Identify which cell holds the provided text, then report its [X, Y] central coordinate. 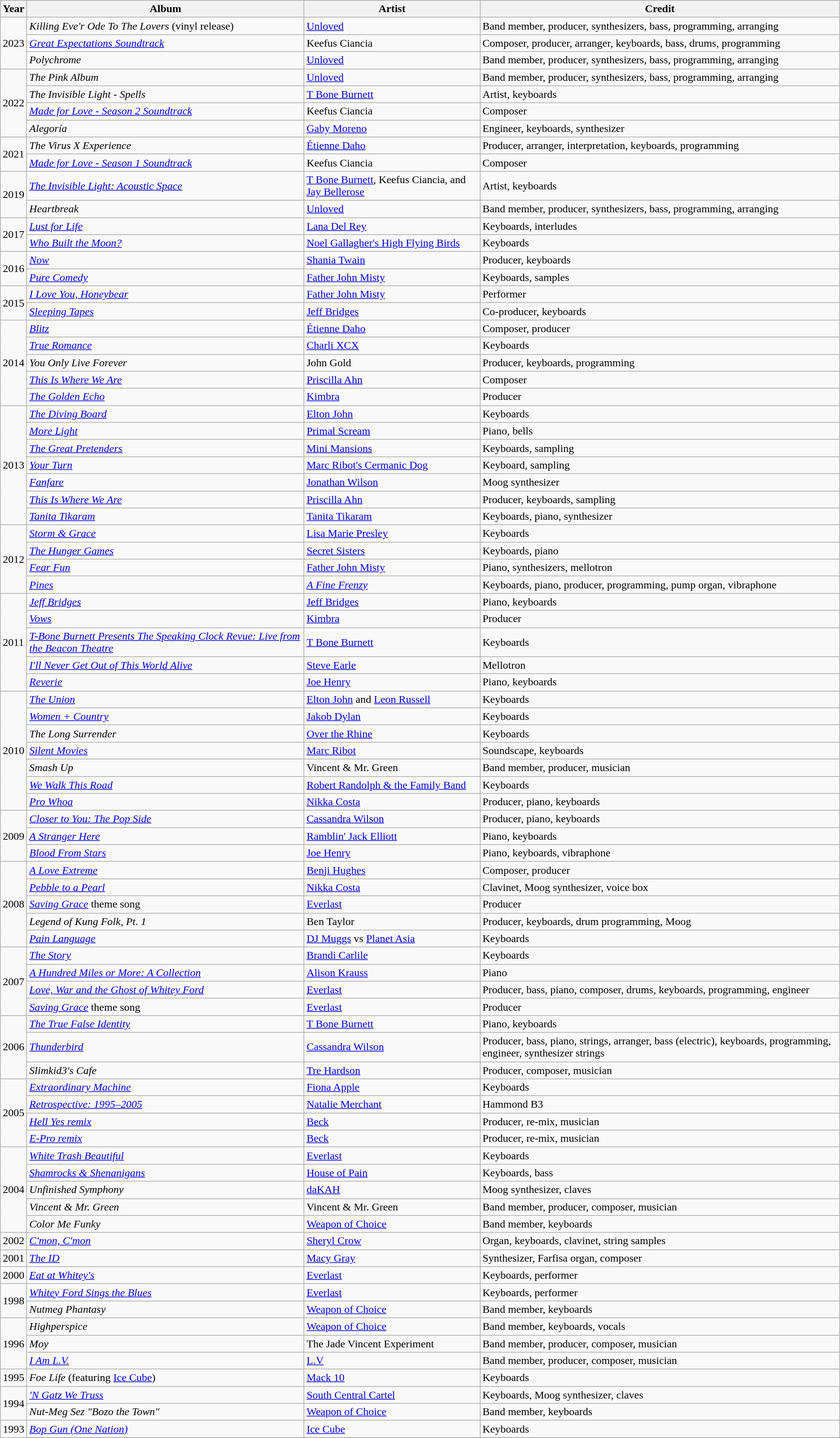
Fanfare [166, 482]
Producer, keyboards, programming [660, 363]
Album [166, 9]
White Trash Beautiful [166, 1156]
Blitz [166, 329]
Piano, synthesizers, mellotron [660, 568]
Fear Fun [166, 568]
Eat at Whitey's [166, 1275]
Shamrocks & Shenanigans [166, 1173]
Unfinished Symphony [166, 1190]
The Diving Board [166, 414]
Vows [166, 619]
Artist [392, 9]
2014 [13, 363]
2013 [13, 465]
A Stranger Here [166, 836]
1993 [13, 1429]
Marc Ribot [392, 750]
I'll Never Get Out of This World Alive [166, 665]
Pebble to a Pearl [166, 887]
T-Bone Burnett Presents The Speaking Clock Revue: Live from the Beacon Theatre [166, 642]
The Long Surrender [166, 733]
Hammond B3 [660, 1105]
Thunderbird [166, 1047]
E-Pro remix [166, 1139]
daKAH [392, 1190]
2015 [13, 303]
Mack 10 [392, 1378]
C'mon, C'mon [166, 1241]
2008 [13, 904]
Performer [660, 294]
Retrospective: 1995–2005 [166, 1105]
Moog synthesizer [660, 482]
Great Expectations Soundtrack [166, 43]
Silent Movies [166, 750]
Closer to You: The Pop Side [166, 819]
Keyboards, samples [660, 277]
2010 [13, 750]
Made for Love - Season 1 Soundtrack [166, 162]
Producer, composer, musician [660, 1070]
Gaby Moreno [392, 128]
Producer, bass, piano, strings, arranger, bass (electric), keyboards, programming, engineer, synthesizer strings [660, 1047]
Bop Gun (One Nation) [166, 1429]
Co-producer, keyboards [660, 311]
Ice Cube [392, 1429]
Robert Randolph & the Family Band [392, 785]
Year [13, 9]
Love, War and the Ghost of Whitey Ford [166, 990]
2002 [13, 1241]
Lust for Life [166, 226]
The Jade Vincent Experiment [392, 1343]
Highperspice [166, 1326]
The Virus X Experience [166, 145]
Pain Language [166, 938]
2019 [13, 194]
The Hunger Games [166, 551]
Credit [660, 9]
Fiona Apple [392, 1087]
John Gold [392, 363]
Keyboard, sampling [660, 465]
Charli XCX [392, 346]
Piano, keyboards, vibraphone [660, 853]
Moog synthesizer, claves [660, 1190]
Elton John [392, 414]
Keyboards, Moog synthesizer, claves [660, 1395]
2021 [13, 154]
Mini Mansions [392, 448]
Jonathan Wilson [392, 482]
2000 [13, 1275]
South Central Cartel [392, 1395]
Your Turn [166, 465]
Nutmeg Phantasy [166, 1309]
Now [166, 260]
Foe Life (featuring Ice Cube) [166, 1378]
Reverie [166, 682]
Natalie Merchant [392, 1105]
Color Me Funky [166, 1224]
Band member, keyboards, vocals [660, 1326]
Whitey Ford Sings the Blues [166, 1292]
Smash Up [166, 767]
Slimkid3's Cafe [166, 1070]
The Golden Echo [166, 397]
'N Gatz We Truss [166, 1395]
A Fine Frenzy [392, 585]
2011 [13, 642]
Producer, keyboards, drum programming, Moog [660, 921]
1995 [13, 1378]
Keyboards, bass [660, 1173]
Producer, keyboards, sampling [660, 500]
The Invisible Light - Spells [166, 94]
2005 [13, 1113]
Keyboards, interludes [660, 226]
2006 [13, 1047]
Sheryl Crow [392, 1241]
2007 [13, 981]
Blood From Stars [166, 853]
Soundscape, keyboards [660, 750]
Lisa Marie Presley [392, 534]
Jakob Dylan [392, 716]
Primal Scream [392, 431]
A Love Extreme [166, 870]
Polychrome [166, 60]
The Story [166, 956]
House of Pain [392, 1173]
1996 [13, 1343]
Macy Gray [392, 1258]
Producer, arranger, interpretation, keyboards, programming [660, 145]
2022 [13, 103]
A Hundred Miles or More: A Collection [166, 973]
Brandi Carlile [392, 956]
Sleeping Tapes [166, 311]
2023 [13, 43]
Legend of Kung Folk, Pt. 1 [166, 921]
The Invisible Light: Acoustic Space [166, 186]
Shania Twain [392, 260]
Pines [166, 585]
Mellotron [660, 665]
Alison Krauss [392, 973]
Pure Comedy [166, 277]
The True False Identity [166, 1024]
Synthesizer, Farfisa organ, composer [660, 1258]
Marc Ribot's Cermanic Dog [392, 465]
Storm & Grace [166, 534]
Pro Whoa [166, 802]
More Light [166, 431]
Extraordinary Machine [166, 1087]
We Walk This Road [166, 785]
Keyboards, piano, synthesizer [660, 517]
I Am L.V. [166, 1361]
Noel Gallagher's High Flying Birds [392, 243]
2004 [13, 1190]
2012 [13, 559]
Secret Sisters [392, 551]
Nut-Meg Sez "Bozo the Town" [166, 1412]
1998 [13, 1301]
Who Built the Moon? [166, 243]
L.V [392, 1361]
Women + Country [166, 716]
Producer, bass, piano, composer, drums, keyboards, programming, engineer [660, 990]
Piano [660, 973]
Composer, producer, arranger, keyboards, bass, drums, programming [660, 43]
Engineer, keyboards, synthesizer [660, 128]
True Romance [166, 346]
Keyboards, sampling [660, 448]
Producer, keyboards [660, 260]
The Great Pretenders [166, 448]
Ramblin' Jack Elliott [392, 836]
I Love You, Honeybear [166, 294]
The Pink Album [166, 77]
Organ, keyboards, clavinet, string samples [660, 1241]
2009 [13, 836]
2017 [13, 234]
Benji Hughes [392, 870]
Clavinet, Moog synthesizer, voice box [660, 887]
DJ Muggs vs Planet Asia [392, 938]
Lana Del Rey [392, 226]
Heartbreak [166, 209]
Keyboards, piano [660, 551]
Moy [166, 1343]
Steve Earle [392, 665]
2001 [13, 1258]
Band member, producer, musician [660, 767]
Piano, bells [660, 431]
Over the Rhine [392, 733]
Keyboards, piano, producer, programming, pump organ, vibraphone [660, 585]
T Bone Burnett, Keefus Ciancia, and Jay Bellerose [392, 186]
Elton John and Leon Russell [392, 699]
Made for Love - Season 2 Soundtrack [166, 111]
You Only Live Forever [166, 363]
Alegoría [166, 128]
Hell Yes remix [166, 1122]
Tre Hardson [392, 1070]
Ben Taylor [392, 921]
The Union [166, 699]
1994 [13, 1403]
The ID [166, 1258]
2016 [13, 269]
Killing Eve'r Ode To The Lovers (vinyl release) [166, 26]
